Provide the [X, Y] coordinate of the cell's center where the given text is located.  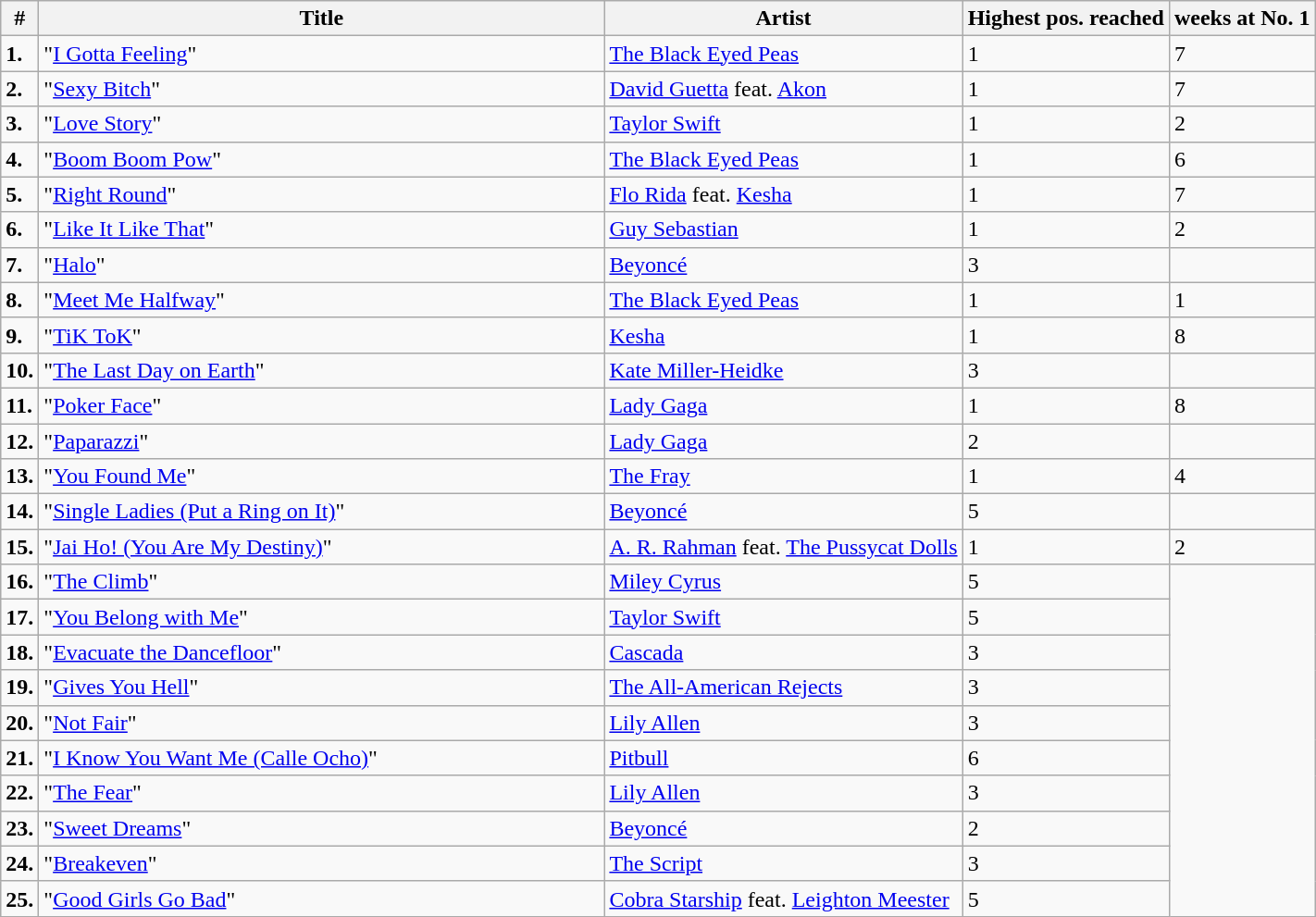
13. [20, 477]
"TiK ToK" [322, 335]
9. [20, 335]
7. [20, 265]
"Sweet Dreams" [322, 828]
8. [20, 300]
20. [20, 723]
Pitbull [783, 758]
"Boom Boom Pow" [322, 159]
"Good Girls Go Bad" [322, 898]
"You Found Me" [322, 477]
"Poker Face" [322, 405]
The Fray [783, 477]
Title [322, 19]
5. [20, 194]
"The Fear" [322, 793]
2. [20, 89]
Miley Cyrus [783, 582]
# [20, 19]
11. [20, 405]
22. [20, 793]
19. [20, 688]
"Jai Ho! (You Are My Destiny)" [322, 547]
Cobra Starship feat. Leighton Meester [783, 898]
"Halo" [322, 265]
12. [20, 441]
"Right Round" [322, 194]
18. [20, 652]
"I Gotta Feeling" [322, 54]
"You Belong with Me" [322, 617]
"Breakeven" [322, 863]
A. R. Rahman feat. The Pussycat Dolls [783, 547]
"Not Fair" [322, 723]
15. [20, 547]
Kesha [783, 335]
weeks at No. 1 [1242, 19]
3. [20, 124]
"The Last Day on Earth" [322, 370]
4 [1242, 477]
1. [20, 54]
"Single Ladies (Put a Ring on It)" [322, 512]
Artist [783, 19]
17. [20, 617]
"Gives You Hell" [322, 688]
"Sexy Bitch" [322, 89]
The Script [783, 863]
Highest pos. reached [1066, 19]
24. [20, 863]
"Love Story" [322, 124]
"Evacuate the Dancefloor" [322, 652]
"Meet Me Halfway" [322, 300]
25. [20, 898]
"I Know You Want Me (Calle Ocho)" [322, 758]
Kate Miller-Heidke [783, 370]
"The Climb" [322, 582]
"Like It Like That" [322, 229]
4. [20, 159]
The All-American Rejects [783, 688]
6. [20, 229]
23. [20, 828]
21. [20, 758]
10. [20, 370]
Guy Sebastian [783, 229]
Cascada [783, 652]
David Guetta feat. Akon [783, 89]
Flo Rida feat. Kesha [783, 194]
"Paparazzi" [322, 441]
14. [20, 512]
16. [20, 582]
